Find where the given text appears and provide that cell's center as (x, y) coordinate. 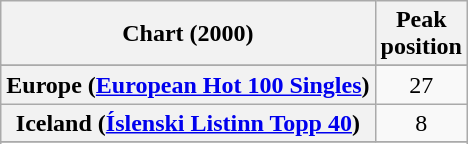
Peakposition (421, 34)
27 (421, 85)
Europe (European Hot 100 Singles) (188, 85)
8 (421, 123)
Chart (2000) (188, 34)
Iceland (Íslenski Listinn Topp 40) (188, 123)
